From the cell containing the given text, extract its center point as (x, y) coordinate. 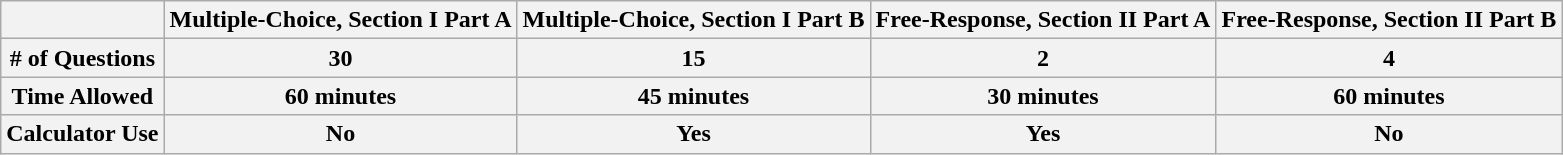
45 minutes (694, 96)
Multiple-Choice, Section I Part B (694, 20)
4 (1389, 58)
30 minutes (1043, 96)
15 (694, 58)
Free-Response, Section II Part A (1043, 20)
30 (340, 58)
Calculator Use (82, 134)
# of Questions (82, 58)
Free-Response, Section II Part B (1389, 20)
2 (1043, 58)
Time Allowed (82, 96)
Multiple-Choice, Section I Part A (340, 20)
